Locate the cell with the specified text and output its (x, y) center coordinate. 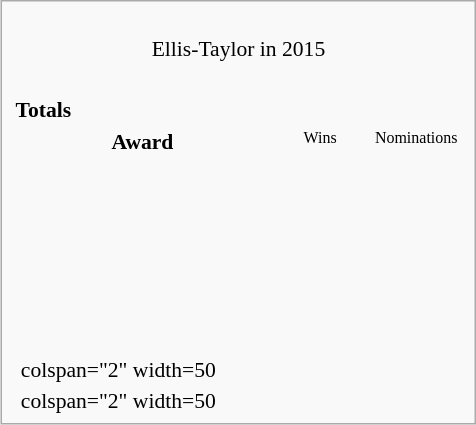
Totals (238, 110)
Wins (320, 141)
Ellis-Taylor in 2015 (239, 36)
Totals Award Wins Nominations (239, 209)
Nominations (416, 141)
Award (142, 141)
